Determine the [X, Y] coordinate at the center of the cell enclosing the given text.  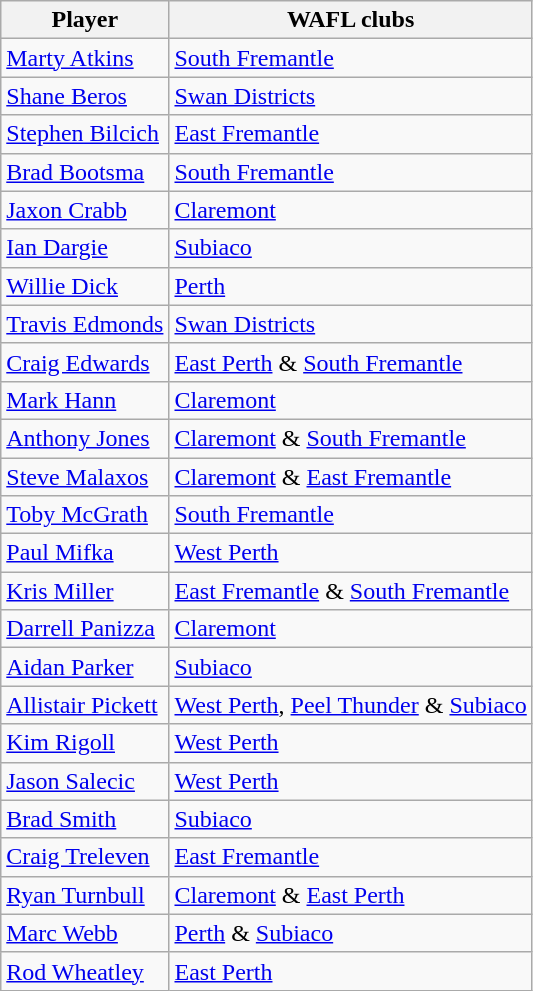
Kim Rigoll [85, 743]
Craig Treleven [85, 857]
Rod Wheatley [85, 971]
Jason Salecic [85, 781]
Ian Dargie [85, 248]
Perth [350, 286]
Toby McGrath [85, 515]
Stephen Bilcich [85, 134]
West Perth, Peel Thunder & Subiaco [350, 705]
Willie Dick [85, 286]
Jaxon Crabb [85, 210]
Perth & Subiaco [350, 933]
Kris Miller [85, 591]
WAFL clubs [350, 20]
Player [85, 20]
Mark Hann [85, 400]
Aidan Parker [85, 667]
Darrell Panizza [85, 629]
Shane Beros [85, 96]
East Perth & South Fremantle [350, 362]
Paul Mifka [85, 553]
Craig Edwards [85, 362]
Brad Bootsma [85, 172]
Brad Smith [85, 819]
Steve Malaxos [85, 477]
Marc Webb [85, 933]
Claremont & South Fremantle [350, 438]
Marty Atkins [85, 58]
Ryan Turnbull [85, 895]
East Perth [350, 971]
Allistair Pickett [85, 705]
Travis Edmonds [85, 324]
Claremont & East Perth [350, 895]
Claremont & East Fremantle [350, 477]
East Fremantle & South Fremantle [350, 591]
Anthony Jones [85, 438]
